Determine the (x, y) coordinate at the center of the cell enclosing the given text.  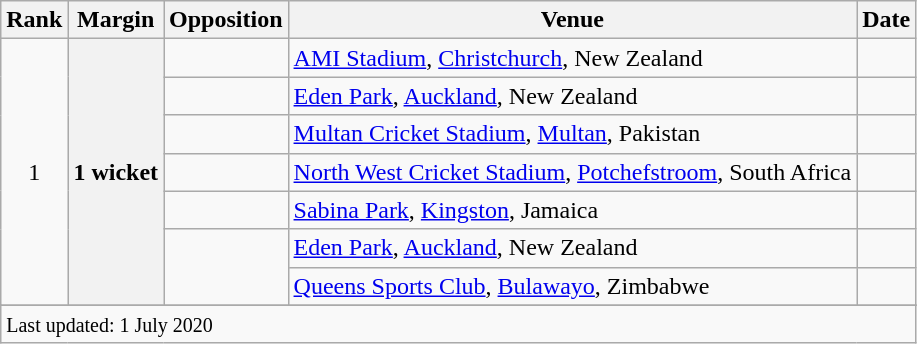
North West Cricket Stadium, Potchefstroom, South Africa (572, 172)
Queens Sports Club, Bulawayo, Zimbabwe (572, 286)
Opposition (226, 20)
AMI Stadium, Christchurch, New Zealand (572, 58)
Sabina Park, Kingston, Jamaica (572, 210)
1 (34, 172)
Multan Cricket Stadium, Multan, Pakistan (572, 134)
Rank (34, 20)
Venue (572, 20)
Date (886, 20)
Margin (116, 20)
Last updated: 1 July 2020 (458, 324)
1 wicket (116, 172)
